Output the [x, y] coordinate of the center of the cell containing the given text.  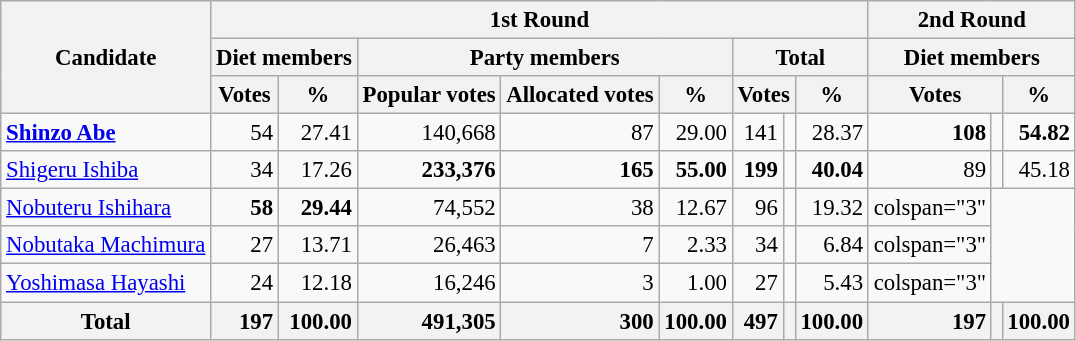
87 [580, 133]
16,246 [429, 283]
29.00 [696, 133]
1.00 [696, 283]
Nobutaka Machimura [106, 245]
Shinzo Abe [106, 133]
108 [930, 133]
27.41 [318, 133]
54 [245, 133]
40.04 [832, 170]
233,376 [429, 170]
Allocated votes [580, 95]
Candidate [106, 58]
7 [580, 245]
29.44 [318, 208]
141 [758, 133]
74,552 [429, 208]
55.00 [696, 170]
Popular votes [429, 95]
Nobuteru Ishihara [106, 208]
26,463 [429, 245]
Yoshimasa Hayashi [106, 283]
Party members [544, 58]
5.43 [832, 283]
58 [245, 208]
89 [930, 170]
96 [758, 208]
Shigeru Ishiba [106, 170]
491,305 [429, 321]
140,668 [429, 133]
12.67 [696, 208]
497 [758, 321]
2.33 [696, 245]
6.84 [832, 245]
3 [580, 283]
2nd Round [972, 20]
38 [580, 208]
45.18 [1038, 170]
13.71 [318, 245]
28.37 [832, 133]
12.18 [318, 283]
300 [580, 321]
165 [580, 170]
17.26 [318, 170]
19.32 [832, 208]
199 [758, 170]
24 [245, 283]
1st Round [540, 20]
54.82 [1038, 133]
